Return the [x, y] coordinate for the center point of the cell that contains the specified text.  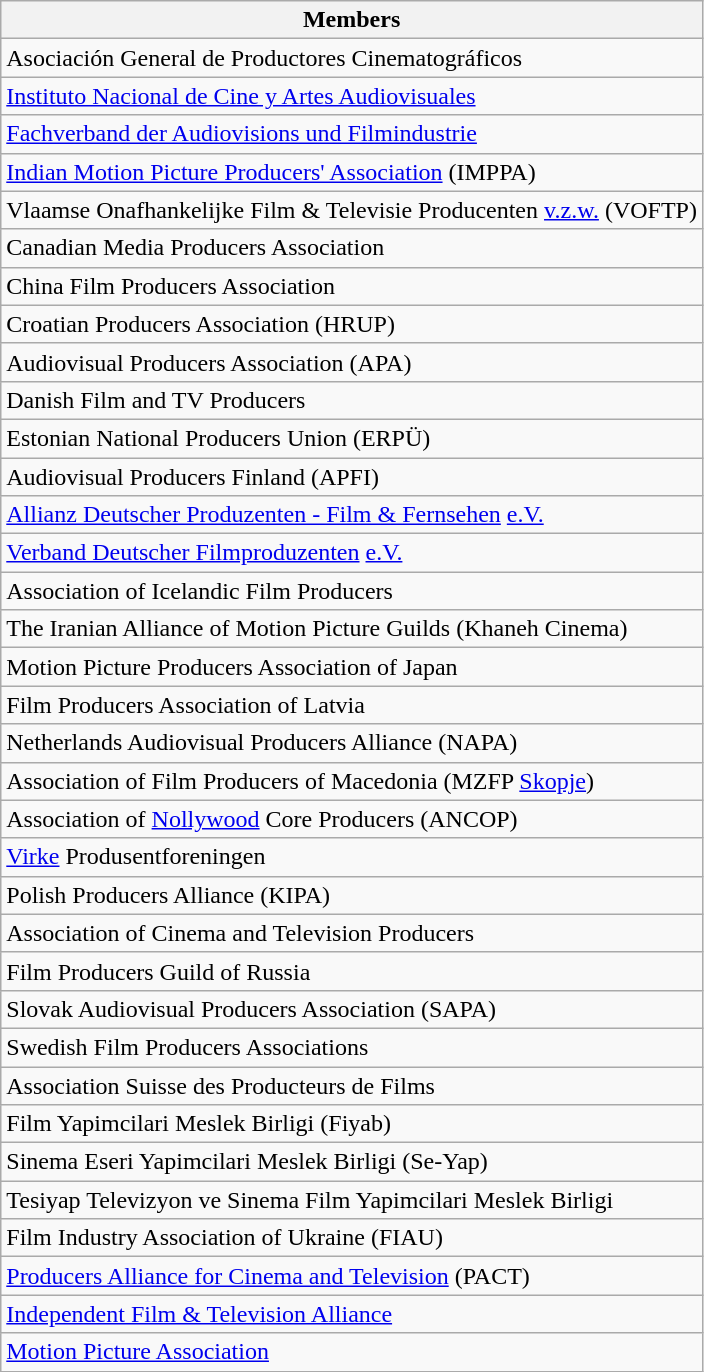
Verband Deutscher Filmproduzenten e.V. [352, 553]
Asociación General de Productores Cinematográficos [352, 58]
Association of Icelandic Film Producers [352, 591]
Film Yapimcilari Meslek Birligi (Fiyab) [352, 1124]
China Film Producers Association [352, 286]
The Iranian Alliance of Motion Picture Guilds (Khaneh Cinema) [352, 629]
Association of Film Producers of Macedonia (MZFP Skopje) [352, 781]
Swedish Film Producers Associations [352, 1047]
Virke Produsentforeningen [352, 857]
Members [352, 20]
Audiovisual Producers Finland (APFI) [352, 477]
Sinema Eseri Yapimcilari Meslek Birligi (Se-Yap) [352, 1162]
Estonian National Producers Union (ERPÜ) [352, 438]
Association of Nollywood Core Producers (ANCOP) [352, 819]
Independent Film & Television Alliance [352, 1314]
Film Industry Association of Ukraine (FIAU) [352, 1238]
Instituto Nacional de Cine y Artes Audiovisuales [352, 96]
Motion Picture Association [352, 1352]
Vlaamse Onafhankelijke Film & Televisie Producenten v.z.w. (VOFTP) [352, 210]
Fachverband der Audiovisions und Filmindustrie [352, 134]
Indian Motion Picture Producers' Association (IMPPA) [352, 172]
Motion Picture Producers Association of Japan [352, 667]
Slovak Audiovisual Producers Association (SAPA) [352, 1009]
Polish Producers Alliance (KIPA) [352, 895]
Tesiyap Televizyon ve Sinema Film Yapimcilari Meslek Birligi [352, 1200]
Croatian Producers Association (HRUP) [352, 324]
Danish Film and TV Producers [352, 400]
Netherlands Audiovisual Producers Alliance (NAPA) [352, 743]
Association of Cinema and Television Producers [352, 933]
Audiovisual Producers Association (APA) [352, 362]
Canadian Media Producers Association [352, 248]
Producers Alliance for Cinema and Television (PACT) [352, 1276]
Allianz Deutscher Produzenten - Film & Fernsehen e.V. [352, 515]
Association Suisse des Producteurs de Films [352, 1085]
Film Producers Association of Latvia [352, 705]
Film Producers Guild of Russia [352, 971]
